Output the (x, y) coordinate of the center of the cell containing the given text.  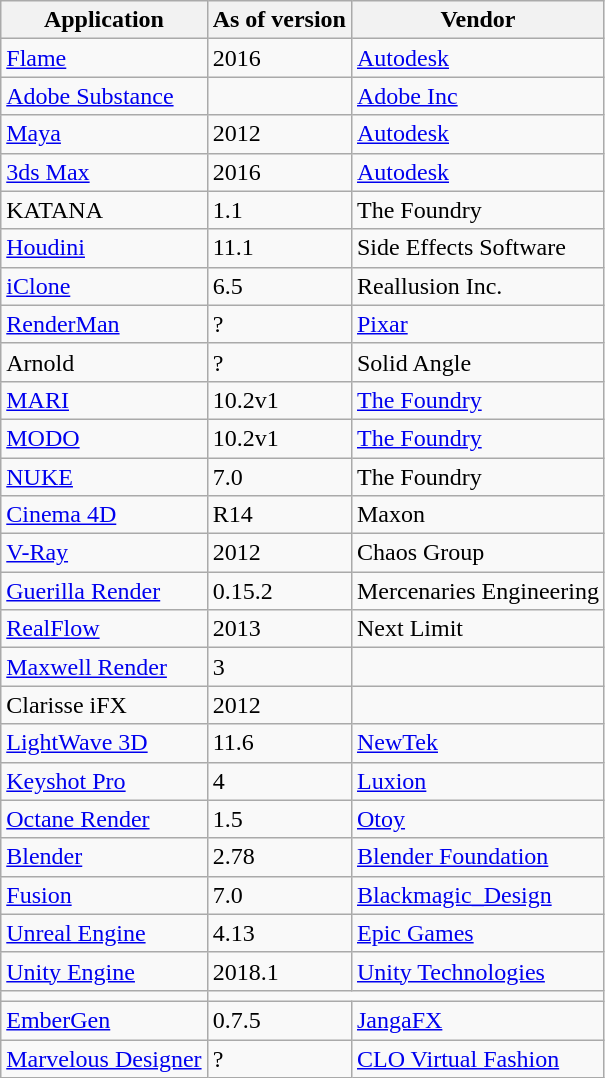
Blender Foundation (478, 857)
1.5 (279, 819)
3 (279, 667)
0.7.5 (279, 1020)
Clarisse iFX (104, 705)
Houdini (104, 248)
Unity Engine (104, 971)
Solid Angle (478, 362)
MARI (104, 400)
0.15.2 (279, 591)
11.6 (279, 743)
Application (104, 20)
2018.1 (279, 971)
Maxwell Render (104, 667)
Guerilla Render (104, 591)
Maxon (478, 515)
2013 (279, 629)
Pixar (478, 324)
Vendor (478, 20)
11.1 (279, 248)
Blackmagic_Design (478, 895)
6.5 (279, 286)
RenderMan (104, 324)
Arnold (104, 362)
Adobe Inc (478, 96)
Side Effects Software (478, 248)
Flame (104, 58)
4.13 (279, 933)
NewTek (478, 743)
Cinema 4D (104, 515)
Reallusion Inc. (478, 286)
Adobe Substance (104, 96)
Mercenaries Engineering (478, 591)
4 (279, 781)
JangaFX (478, 1020)
NUKE (104, 477)
Octane Render (104, 819)
Keyshot Pro (104, 781)
Chaos Group (478, 553)
R14 (279, 515)
Otoy (478, 819)
Blender (104, 857)
Maya (104, 134)
As of version (279, 20)
3ds Max (104, 172)
Fusion (104, 895)
Luxion (478, 781)
iClone (104, 286)
Marvelous Designer (104, 1059)
LightWave 3D (104, 743)
Unity Technologies (478, 971)
V-Ray (104, 553)
1.1 (279, 210)
CLO Virtual Fashion (478, 1059)
MODO (104, 438)
Next Limit (478, 629)
KATANA (104, 210)
Unreal Engine (104, 933)
Epic Games (478, 933)
2.78 (279, 857)
EmberGen (104, 1020)
RealFlow (104, 629)
